From the cell containing the given text, extract its center point as [X, Y] coordinate. 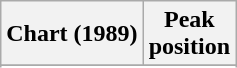
Chart (1989) [72, 34]
Peakposition [189, 34]
